Find where the given text appears and provide that cell's center as [X, Y] coordinate. 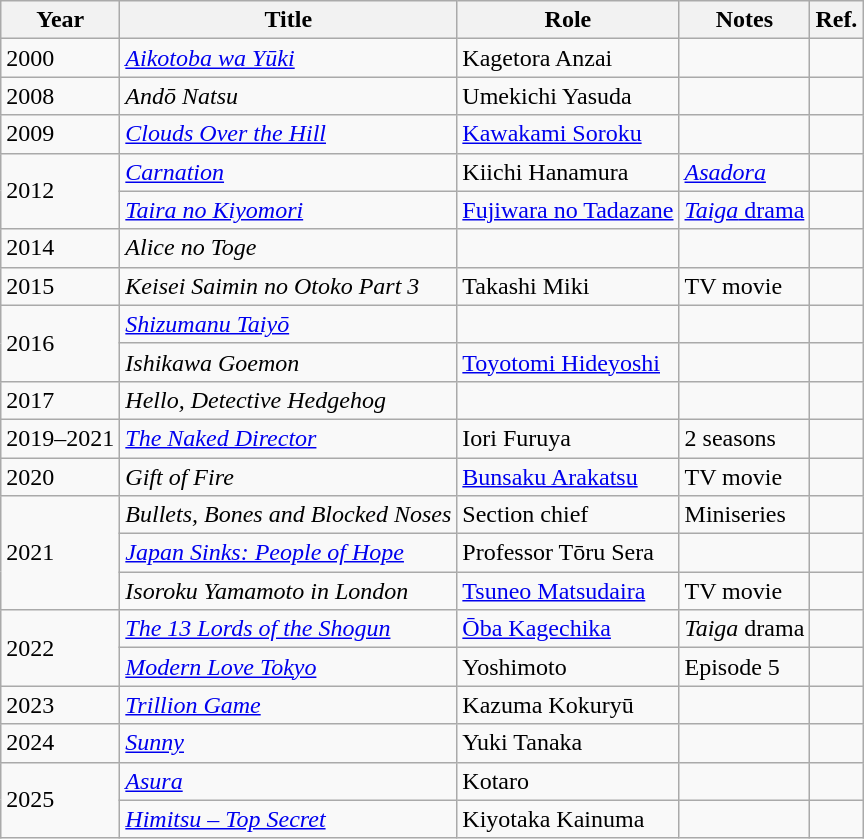
Kiichi Hanamura [568, 172]
Ōba Kagechika [568, 629]
2009 [60, 134]
2020 [60, 477]
2023 [60, 705]
Asura [288, 781]
2014 [60, 248]
2012 [60, 191]
Kotaro [568, 781]
Japan Sinks: People of Hope [288, 553]
Gift of Fire [288, 477]
Section chief [568, 515]
2022 [60, 648]
Kiyotaka Kainuma [568, 819]
Taira no Kiyomori [288, 210]
Kawakami Soroku [568, 134]
Carnation [288, 172]
Iori Furuya [568, 438]
Role [568, 20]
Hello, Detective Hedgehog [288, 400]
2000 [60, 58]
2016 [60, 343]
Isoroku Yamamoto in London [288, 591]
Modern Love Tokyo [288, 667]
Yuki Tanaka [568, 743]
Takashi Miki [568, 286]
Clouds Over the Hill [288, 134]
2015 [60, 286]
The Naked Director [288, 438]
2 seasons [744, 438]
2017 [60, 400]
Ishikawa Goemon [288, 362]
Professor Tōru Sera [568, 553]
Shizumanu Taiyō [288, 324]
Trillion Game [288, 705]
Yoshimoto [568, 667]
Kazuma Kokuryū [568, 705]
Ref. [836, 20]
Title [288, 20]
Andō Natsu [288, 96]
Episode 5 [744, 667]
2024 [60, 743]
Himitsu – Top Secret [288, 819]
Bunsaku Arakatsu [568, 477]
Aikotoba wa Yūki [288, 58]
Year [60, 20]
Asadora [744, 172]
Toyotomi Hideyoshi [568, 362]
Keisei Saimin no Otoko Part 3 [288, 286]
Kagetora Anzai [568, 58]
Umekichi Yasuda [568, 96]
Fujiwara no Tadazane [568, 210]
Alice no Toge [288, 248]
2021 [60, 553]
2008 [60, 96]
Sunny [288, 743]
2019–2021 [60, 438]
2025 [60, 800]
Tsuneo Matsudaira [568, 591]
Notes [744, 20]
Miniseries [744, 515]
Bullets, Bones and Blocked Noses [288, 515]
The 13 Lords of the Shogun [288, 629]
